Capture the cell that displays the provided text and extract its [x, y] central coordinate. 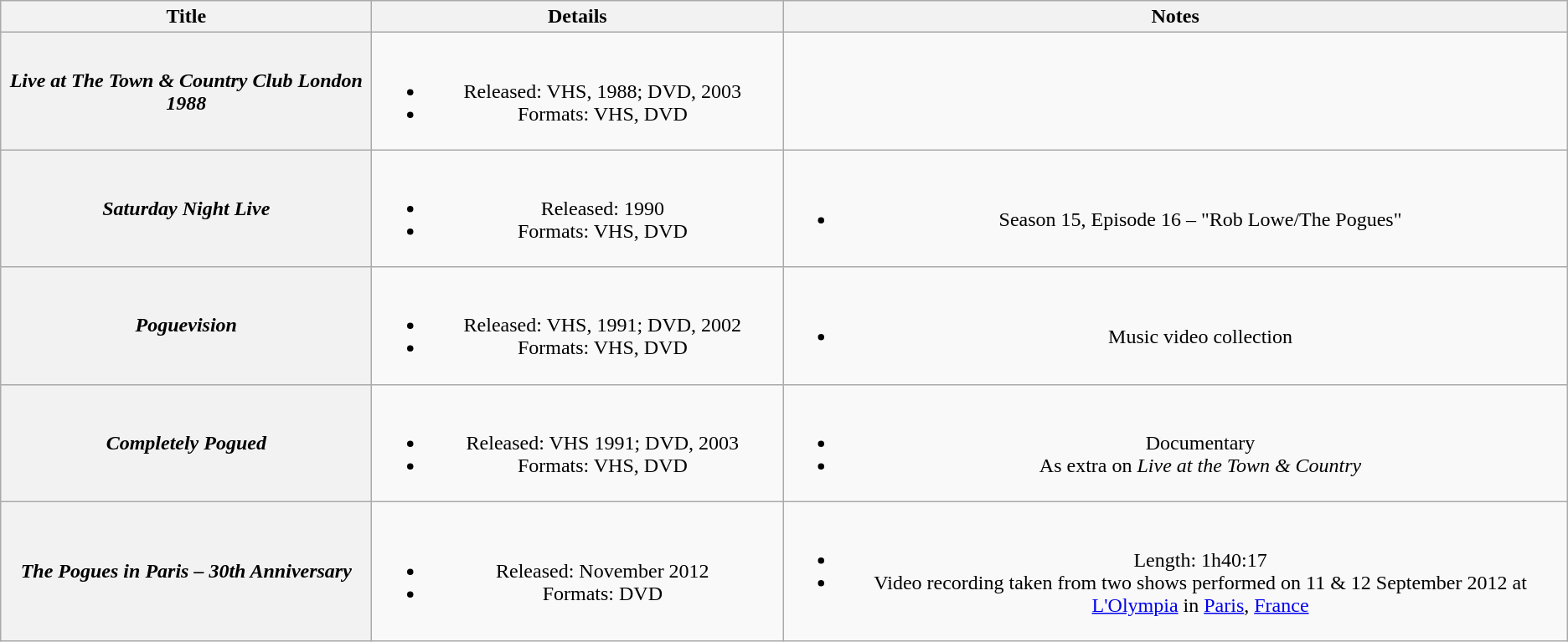
Released: November 2012Formats: DVD [578, 571]
Completely Pogued [186, 443]
The Pogues in Paris – 30th Anniversary [186, 571]
Live at The Town & Country Club London 1988 [186, 91]
DocumentaryAs extra on Live at the Town & Country [1175, 443]
Released: 1990Formats: VHS, DVD [578, 208]
Season 15, Episode 16 – "Rob Lowe/The Pogues" [1175, 208]
Notes [1175, 17]
Details [578, 17]
Released: VHS 1991; DVD, 2003Formats: VHS, DVD [578, 443]
Released: VHS, 1988; DVD, 2003Formats: VHS, DVD [578, 91]
Released: VHS, 1991; DVD, 2002Formats: VHS, DVD [578, 326]
Poguevision [186, 326]
Music video collection [1175, 326]
Title [186, 17]
Length: 1h40:17Video recording taken from two shows performed on 11 & 12 September 2012 at L'Olympia in Paris, France [1175, 571]
Saturday Night Live [186, 208]
